Search for the cell housing the specified text and yield its (X, Y) center coordinate. 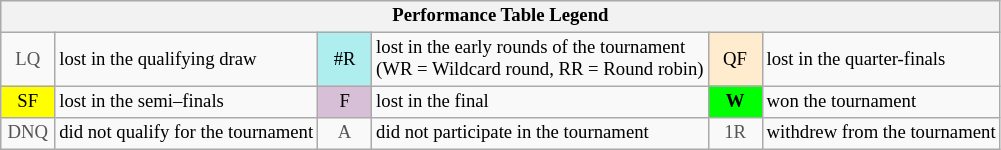
lost in the quarter-finals (881, 60)
LQ (28, 60)
DNQ (28, 134)
lost in the final (540, 102)
#R (345, 60)
A (345, 134)
withdrew from the tournament (881, 134)
lost in the early rounds of the tournament(WR = Wildcard round, RR = Round robin) (540, 60)
1R (735, 134)
QF (735, 60)
lost in the semi–finals (186, 102)
did not qualify for the tournament (186, 134)
F (345, 102)
won the tournament (881, 102)
did not participate in the tournament (540, 134)
lost in the qualifying draw (186, 60)
Performance Table Legend (500, 16)
SF (28, 102)
W (735, 102)
